Locate the cell with the specified text and output its (x, y) center coordinate. 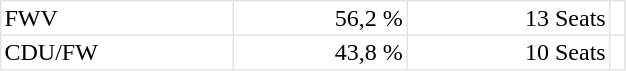
10 Seats (508, 52)
13 Seats (508, 18)
CDU/FW (118, 52)
56,2 % (320, 18)
43,8 % (320, 52)
FWV (118, 18)
